Identify which cell holds the provided text, then report its (x, y) central coordinate. 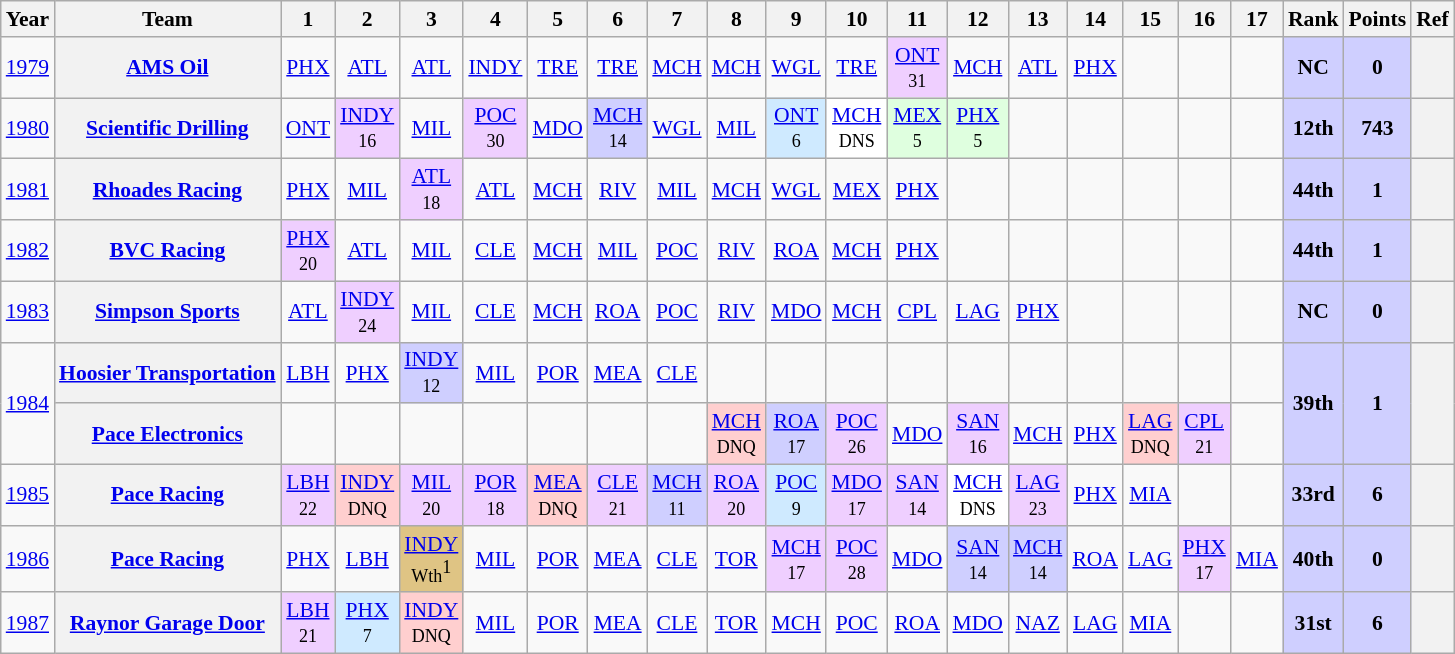
1987 (28, 624)
Rhoades Racing (168, 190)
ATL18 (431, 190)
MEX (856, 190)
ROA17 (796, 434)
13 (1038, 19)
ONT (308, 128)
39th (1314, 403)
INDY12 (431, 372)
LAG23 (1038, 496)
CPL (918, 312)
1986 (28, 560)
POR18 (495, 496)
MDO17 (856, 496)
CLE21 (618, 496)
4 (495, 19)
7 (676, 19)
3 (431, 19)
2 (367, 19)
Ref (1432, 19)
1984 (28, 403)
ROA20 (736, 496)
743 (1377, 128)
10 (856, 19)
1979 (28, 68)
11 (918, 19)
PHX17 (1204, 560)
1985 (28, 496)
MCH17 (796, 560)
BVC Racing (168, 250)
5 (558, 19)
CPL21 (1204, 434)
16 (1204, 19)
8 (736, 19)
AMS Oil (168, 68)
Scientific Drilling (168, 128)
MCH11 (676, 496)
POC28 (856, 560)
1982 (28, 250)
POC30 (495, 128)
LBH22 (308, 496)
Rank (1314, 19)
MEADNQ (558, 496)
Points (1377, 19)
NAZ (1038, 624)
MIL20 (431, 496)
SAN16 (978, 434)
Team (168, 19)
POC9 (796, 496)
1981 (28, 190)
INDY (495, 68)
Year (28, 19)
INDY16 (367, 128)
17 (1257, 19)
1983 (28, 312)
Simpson Sports (168, 312)
LAGDNQ (1150, 434)
Hoosier Transportation (168, 372)
15 (1150, 19)
1980 (28, 128)
14 (1095, 19)
PHX7 (367, 624)
MEX5 (918, 128)
40th (1314, 560)
ONT31 (918, 68)
12 (978, 19)
INDYWth1 (431, 560)
PHX5 (978, 128)
POC26 (856, 434)
9 (796, 19)
Pace Electronics (168, 434)
31st (1314, 624)
INDY24 (367, 312)
33rd (1314, 496)
LBH21 (308, 624)
ONT6 (796, 128)
Raynor Garage Door (168, 624)
PHX20 (308, 250)
MCHDNQ (736, 434)
12th (1314, 128)
